Locate the cell with the specified text and output its (x, y) center coordinate. 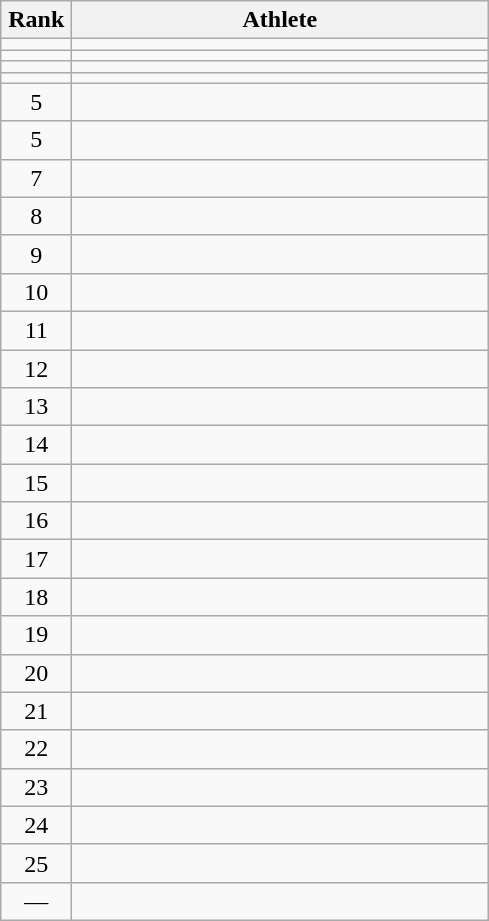
22 (36, 749)
9 (36, 254)
24 (36, 825)
16 (36, 521)
25 (36, 863)
15 (36, 483)
14 (36, 445)
23 (36, 787)
17 (36, 559)
13 (36, 407)
19 (36, 635)
21 (36, 711)
Athlete (280, 20)
— (36, 901)
12 (36, 369)
7 (36, 178)
Rank (36, 20)
10 (36, 292)
18 (36, 597)
11 (36, 330)
8 (36, 216)
20 (36, 673)
